Search for the cell housing the specified text and yield its [X, Y] center coordinate. 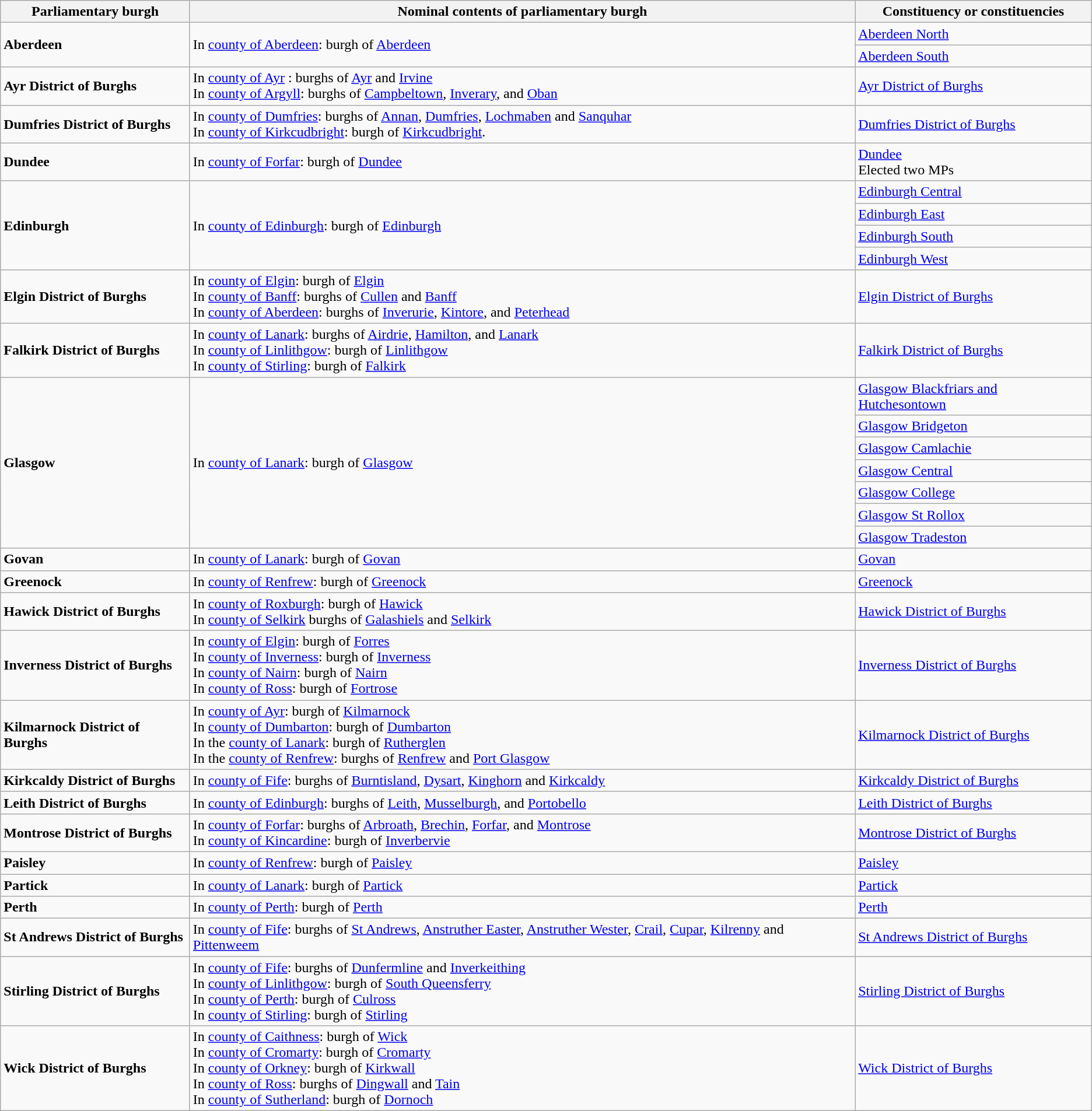
Glasgow Camlachie [974, 448]
Glasgow Bridgeton [974, 426]
In county of Lanark: burghs of Airdrie, Hamilton, and Lanark In county of Linlithgow: burgh of Linlithgow In county of Stirling: burgh of Falkirk [522, 350]
In county of Roxburgh: burgh of Hawick In county of Selkirk burghs of Galashiels and Selkirk [522, 611]
Glasgow St Rollox [974, 515]
In county of Ayr : burghs of Ayr and Irvine In county of Argyll: burghs of Campbeltown, Inverary, and Oban [522, 86]
In county of Lanark: burgh of Govan [522, 559]
Aberdeen South [974, 56]
Edinburgh South [974, 236]
In county of Perth: burgh of Perth [522, 907]
In county of Lanark: burgh of Glasgow [522, 462]
In county of Aberdeen: burgh of Aberdeen [522, 45]
Edinburgh Central [974, 192]
Edinburgh [96, 225]
In county of Dumfries: burghs of Annan, Dumfries, Lochmaben and Sanquhar In county of Kirkcudbright: burgh of Kirkcudbright. [522, 124]
In county of Forfar: burgh of Dundee [522, 162]
Parliamentary burgh [96, 12]
Glasgow College [974, 493]
In county of Fife: burghs of Burntisland, Dysart, Kinghorn and Kirkcaldy [522, 780]
In county of Fife: burghs of St Andrews, Anstruther Easter, Anstruther Wester, Crail, Cupar, Kilrenny and Pittenweem [522, 938]
Edinburgh East [974, 214]
In county of Edinburgh: burgh of Edinburgh [522, 225]
Aberdeen [96, 45]
Constituency or constituencies [974, 12]
Aberdeen North [974, 34]
Glasgow Blackfriars and Hutchesontown [974, 395]
In county of Elgin: burgh of Elgin In county of Banff: burghs of Cullen and Banff In county of Aberdeen: burghs of Inverurie, Kintore, and Peterhead [522, 296]
Glasgow Central [974, 471]
In county of Forfar: burghs of Arbroath, Brechin, Forfar, and Montrose In county of Kincardine: burgh of Inverbervie [522, 833]
Edinburgh West [974, 258]
Glasgow Tradeston [974, 537]
Nominal contents of parliamentary burgh [522, 12]
In county of Renfrew: burgh of Paisley [522, 863]
Dundee [96, 162]
Glasgow [96, 462]
In county of Lanark: burgh of Partick [522, 885]
In county of Edinburgh: burghs of Leith, Musselburgh, and Portobello [522, 802]
In county of Renfrew: burgh of Greenock [522, 581]
Dundee Elected two MPs [974, 162]
